Identify which cell holds the provided text, then report its [x, y] central coordinate. 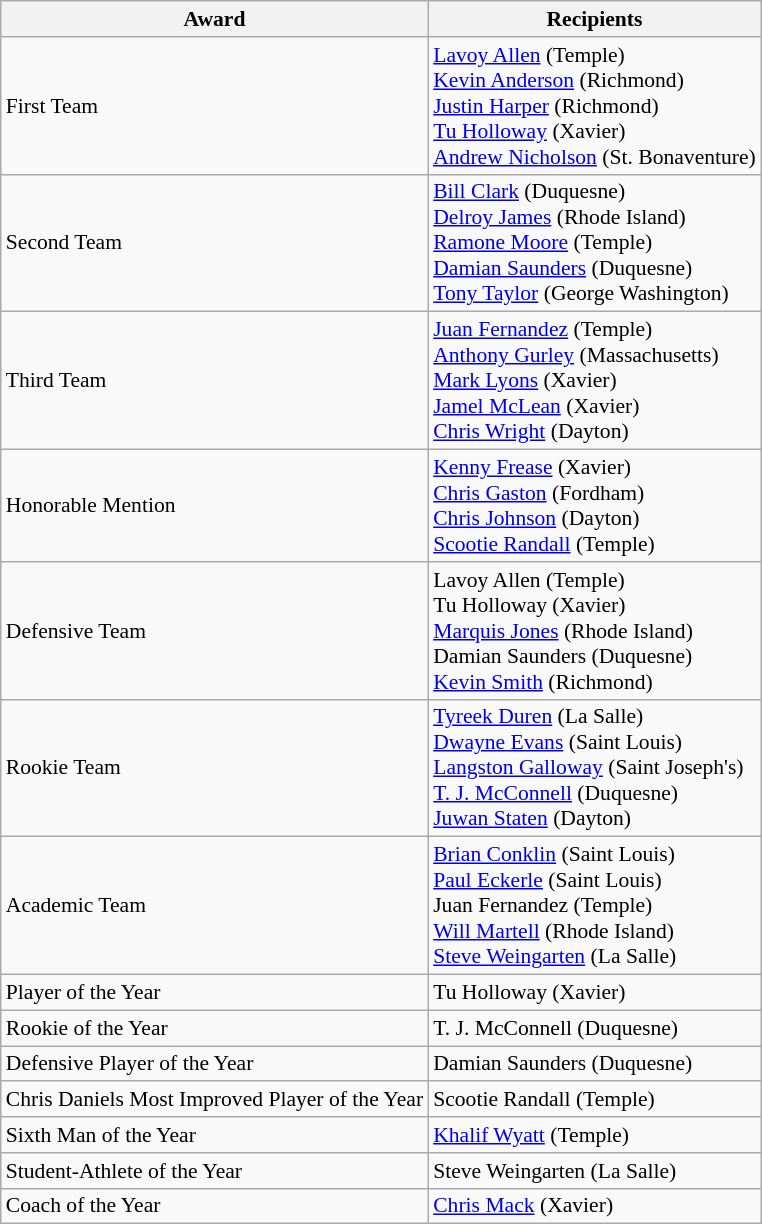
Honorable Mention [214, 506]
Khalif Wyatt (Temple) [594, 1135]
Steve Weingarten (La Salle) [594, 1171]
Academic Team [214, 906]
Brian Conklin (Saint Louis)Paul Eckerle (Saint Louis)Juan Fernandez (Temple)Will Martell (Rhode Island)Steve Weingarten (La Salle) [594, 906]
Tu Holloway (Xavier) [594, 993]
Student-Athlete of the Year [214, 1171]
Rookie Team [214, 768]
Scootie Randall (Temple) [594, 1100]
Tyreek Duren (La Salle)Dwayne Evans (Saint Louis)Langston Galloway (Saint Joseph's)T. J. McConnell (Duquesne)Juwan Staten (Dayton) [594, 768]
Juan Fernandez (Temple)Anthony Gurley (Massachusetts)Mark Lyons (Xavier)Jamel McLean (Xavier)Chris Wright (Dayton) [594, 381]
Defensive Player of the Year [214, 1064]
Coach of the Year [214, 1206]
First Team [214, 106]
Chris Daniels Most Improved Player of the Year [214, 1100]
Damian Saunders (Duquesne) [594, 1064]
Sixth Man of the Year [214, 1135]
Chris Mack (Xavier) [594, 1206]
Lavoy Allen (Temple)Tu Holloway (Xavier)Marquis Jones (Rhode Island)Damian Saunders (Duquesne)Kevin Smith (Richmond) [594, 631]
Kenny Frease (Xavier)Chris Gaston (Fordham)Chris Johnson (Dayton)Scootie Randall (Temple) [594, 506]
T. J. McConnell (Duquesne) [594, 1028]
Player of the Year [214, 993]
Award [214, 19]
Rookie of the Year [214, 1028]
Recipients [594, 19]
Second Team [214, 243]
Lavoy Allen (Temple)Kevin Anderson (Richmond)Justin Harper (Richmond)Tu Holloway (Xavier)Andrew Nicholson (St. Bonaventure) [594, 106]
Third Team [214, 381]
Bill Clark (Duquesne)Delroy James (Rhode Island)Ramone Moore (Temple)Damian Saunders (Duquesne)Tony Taylor (George Washington) [594, 243]
Defensive Team [214, 631]
